Capture the cell that displays the provided text and extract its (X, Y) central coordinate. 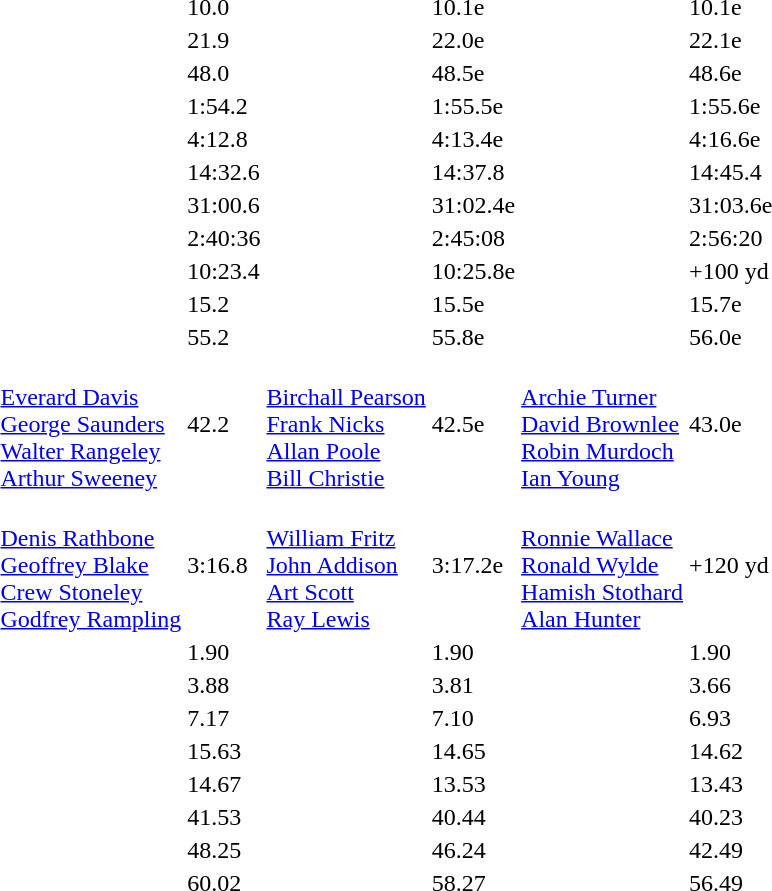
3:16.8 (224, 565)
7.10 (473, 718)
14.65 (473, 751)
41.53 (224, 817)
4:12.8 (224, 139)
10:23.4 (224, 271)
21.9 (224, 40)
31:02.4e (473, 205)
1:55.5e (473, 106)
22.0e (473, 40)
14.67 (224, 784)
40.44 (473, 817)
46.24 (473, 850)
William FritzJohn AddisonArt ScottRay Lewis (346, 565)
Birchall PearsonFrank NicksAllan PooleBill Christie (346, 424)
3.88 (224, 685)
Archie TurnerDavid BrownleeRobin MurdochIan Young (602, 424)
48.5e (473, 73)
7.17 (224, 718)
42.5e (473, 424)
55.2 (224, 337)
1:54.2 (224, 106)
Ronnie WallaceRonald WyldeHamish StothardAlan Hunter (602, 565)
15.63 (224, 751)
55.8e (473, 337)
15.2 (224, 304)
4:13.4e (473, 139)
15.5e (473, 304)
48.0 (224, 73)
2:45:08 (473, 238)
14:32.6 (224, 172)
3:17.2e (473, 565)
3.81 (473, 685)
31:00.6 (224, 205)
14:37.8 (473, 172)
42.2 (224, 424)
48.25 (224, 850)
13.53 (473, 784)
2:40:36 (224, 238)
10:25.8e (473, 271)
